Output the [x, y] coordinate of the center of the cell containing the given text.  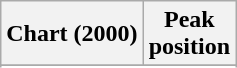
Chart (2000) [72, 34]
Peakposition [189, 34]
